Scan for the cell matching the given text and deliver its [x, y] coordinate at center. 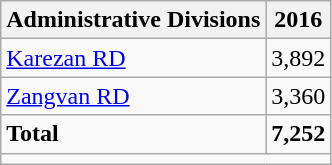
Administrative Divisions [134, 20]
3,360 [298, 96]
7,252 [298, 134]
Karezan RD [134, 58]
Zangvan RD [134, 96]
3,892 [298, 58]
Total [134, 134]
2016 [298, 20]
